Return the (X, Y) coordinate for the center point of the cell that contains the specified text.  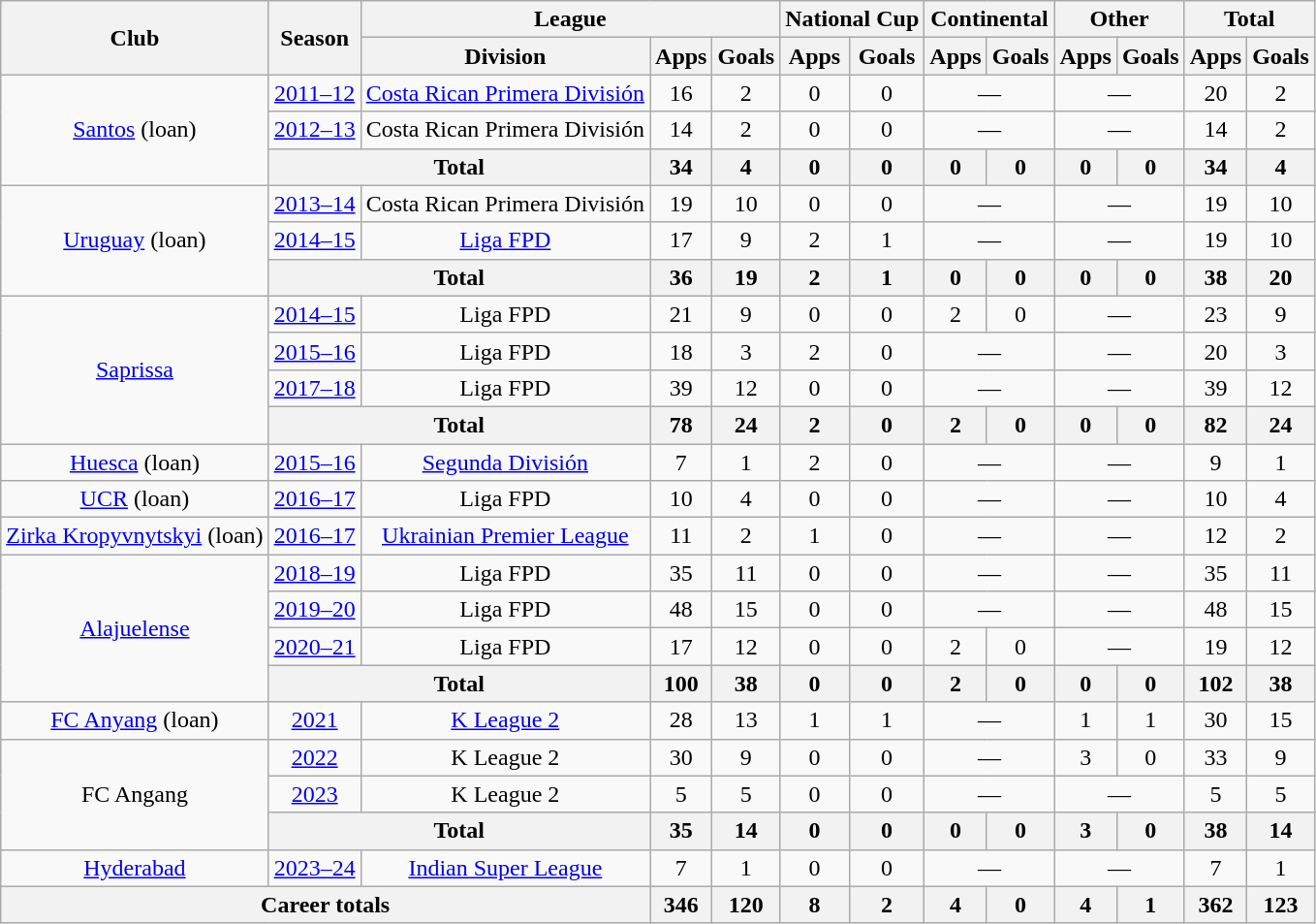
33 (1215, 757)
2018–19 (314, 573)
Saprissa (135, 369)
Uruguay (loan) (135, 240)
123 (1281, 905)
2021 (314, 720)
Career totals (326, 905)
Other (1119, 19)
346 (681, 905)
Club (135, 38)
16 (681, 93)
League (570, 19)
2011–12 (314, 93)
Ukrainian Premier League (505, 536)
FC Anyang (loan) (135, 720)
21 (681, 314)
18 (681, 351)
2022 (314, 757)
Hyderabad (135, 868)
23 (1215, 314)
8 (815, 905)
National Cup (853, 19)
Season (314, 38)
2020–21 (314, 647)
Huesca (loan) (135, 462)
102 (1215, 684)
100 (681, 684)
36 (681, 277)
2013–14 (314, 204)
82 (1215, 425)
Santos (loan) (135, 130)
UCR (loan) (135, 499)
2012–13 (314, 130)
Zirka Kropyvnytskyi (loan) (135, 536)
78 (681, 425)
Division (505, 56)
13 (746, 720)
FC Angang (135, 794)
28 (681, 720)
362 (1215, 905)
Indian Super League (505, 868)
2017–18 (314, 388)
2023 (314, 794)
Alajuelense (135, 628)
Continental (989, 19)
2023–24 (314, 868)
2019–20 (314, 610)
120 (746, 905)
Segunda División (505, 462)
